Find where the given text appears and provide that cell's center as [x, y] coordinate. 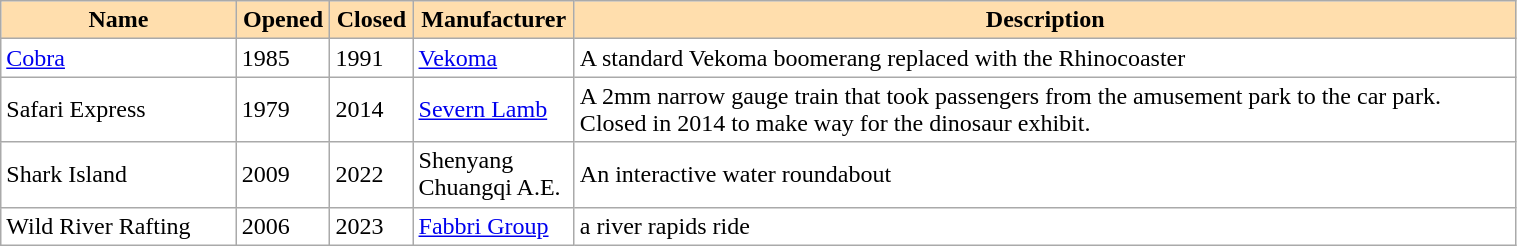
2006 [283, 226]
Closed [372, 20]
A standard Vekoma boomerang replaced with the Rhinocoaster [1045, 58]
Cobra [118, 58]
2022 [372, 174]
Opened [283, 20]
Vekoma [494, 58]
1991 [372, 58]
Name [118, 20]
1979 [283, 110]
Severn Lamb [494, 110]
2009 [283, 174]
Description [1045, 20]
a river rapids ride [1045, 226]
2014 [372, 110]
Manufacturer [494, 20]
An interactive water roundabout [1045, 174]
Shenyang Chuangqi A.E. [494, 174]
Fabbri Group [494, 226]
2023 [372, 226]
1985 [283, 58]
Safari Express [118, 110]
A 2mm narrow gauge train that took passengers from the amusement park to the car park. Closed in 2014 to make way for the dinosaur exhibit. [1045, 110]
Wild River Rafting [118, 226]
Shark Island [118, 174]
